Extract the (x, y) coordinate from the center of the cell holding the provided text.  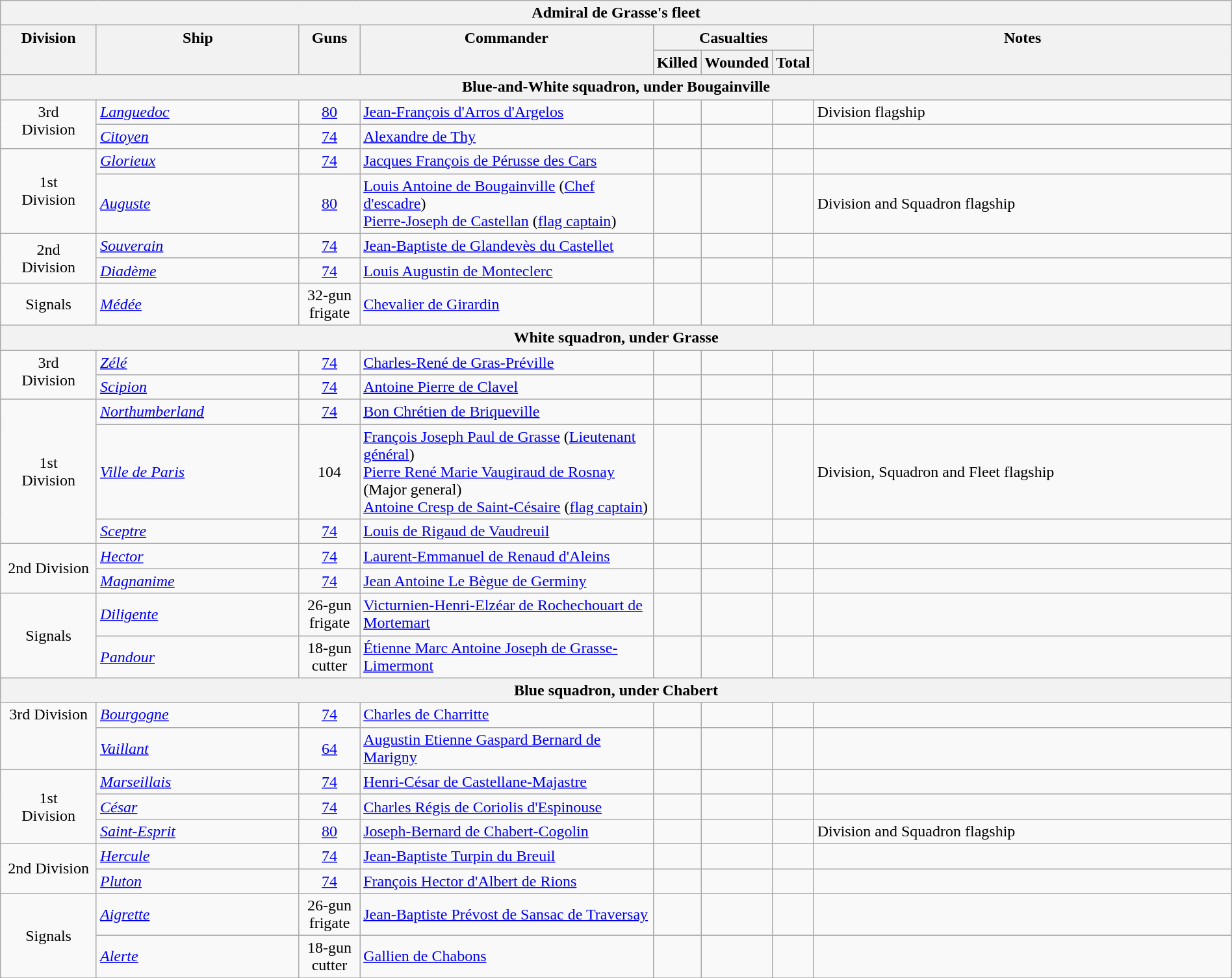
Louis Augustin de Monteclerc (507, 270)
Blue squadron, under Chabert (616, 690)
François Joseph Paul de Grasse (Lieutenant général)Pierre René Marie Vaugiraud de Rosnay (Major general)Antoine Cresp de Saint-Césaire (flag captain) (507, 472)
Bon Chrétien de Briqueville (507, 412)
Pandour (198, 656)
Laurent-Emmanuel de Renaud d'Aleins (507, 556)
Joseph-Bernard de Chabert-Cogolin (507, 831)
Jacques François de Pérusse des Cars (507, 161)
Division flagship (1023, 112)
Notes (1023, 50)
Antoine Pierre de Clavel (507, 387)
Chevalier de Girardin (507, 304)
Killed (677, 62)
Victurnien-Henri-Elzéar de Rochechouart de Mortemart (507, 615)
Jean-Baptiste de Glandevès du Castellet (507, 246)
Charles de Charritte (507, 715)
Charles-René de Gras-Préville (507, 362)
Northumberland (198, 412)
104 (329, 472)
Alexandre de Thy (507, 136)
Sceptre (198, 532)
César (198, 806)
Scipion (198, 387)
32-gun frigate (329, 304)
Casualties (733, 38)
Total (793, 62)
Saint-Esprit (198, 831)
Admiral de Grasse's fleet (616, 13)
2ndDivision (49, 258)
White squadron, under Grasse (616, 337)
Louis Antoine de Bougainville (Chef d'escadre) Pierre-Joseph de Castellan (flag captain) (507, 203)
Wounded (737, 62)
Bourgogne (198, 715)
Diadème (198, 270)
Marseillais (198, 782)
Souverain (198, 246)
Hector (198, 556)
Commander (507, 50)
Division (49, 50)
Ville de Paris (198, 472)
64 (329, 749)
Jean-Baptiste Turpin du Breuil (507, 856)
Diligente (198, 615)
Médée (198, 304)
Blue-and-White squadron, under Bougainville (616, 87)
Magnanime (198, 581)
Louis de Rigaud de Vaudreuil (507, 532)
Glorieux (198, 161)
Gallien de Chabons (507, 957)
Auguste (198, 203)
Zélé (198, 362)
Vaillant (198, 749)
Division, Squadron and Fleet flagship (1023, 472)
Hercule (198, 856)
Guns (329, 50)
Citoyen (198, 136)
Jean-François d'Arros d'Argelos (507, 112)
Henri-César de Castellane-Majastre (507, 782)
Augustin Etienne Gaspard Bernard de Marigny (507, 749)
Charles Régis de Coriolis d'Espinouse (507, 806)
Alerte (198, 957)
Aigrette (198, 915)
Pluton (198, 881)
Étienne Marc Antoine Joseph de Grasse-Limermont (507, 656)
Jean Antoine Le Bègue de Germiny (507, 581)
François Hector d'Albert de Rions (507, 881)
Languedoc (198, 112)
Ship (198, 50)
3rd Division (49, 736)
Jean-Baptiste Prévost de Sansac de Traversay (507, 915)
